Provide the [X, Y] coordinate of the cell's center where the given text is located.  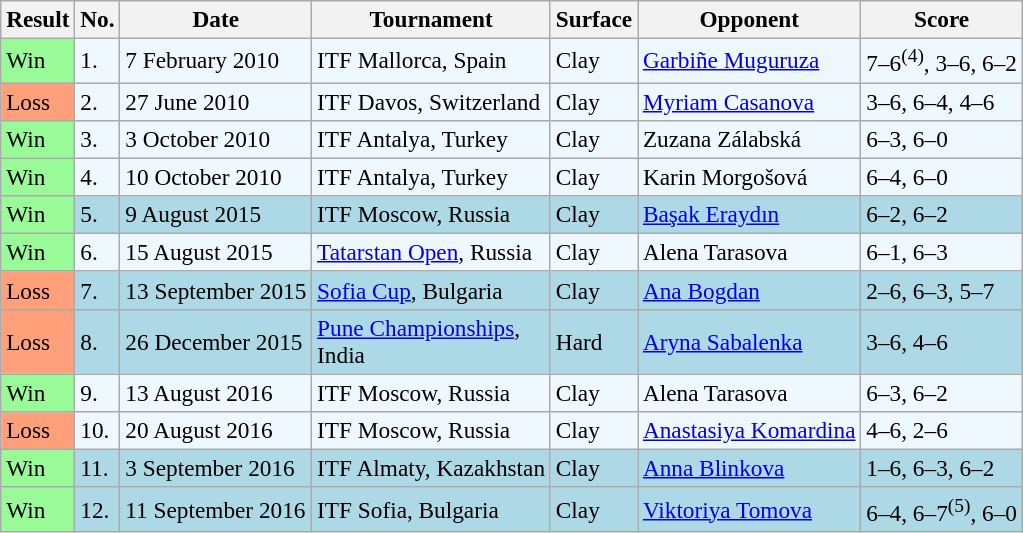
6. [98, 252]
7–6(4), 3–6, 6–2 [942, 60]
9. [98, 393]
4–6, 2–6 [942, 430]
3–6, 4–6 [942, 342]
7. [98, 290]
3 September 2016 [216, 468]
Date [216, 19]
2–6, 6–3, 5–7 [942, 290]
7 February 2010 [216, 60]
ITF Davos, Switzerland [432, 101]
Başak Eraydın [750, 214]
Karin Morgošová [750, 177]
13 August 2016 [216, 393]
ITF Sofia, Bulgaria [432, 509]
15 August 2015 [216, 252]
Hard [594, 342]
Myriam Casanova [750, 101]
6–3, 6–0 [942, 139]
Surface [594, 19]
Sofia Cup, Bulgaria [432, 290]
8. [98, 342]
1–6, 6–3, 6–2 [942, 468]
3–6, 6–4, 4–6 [942, 101]
13 September 2015 [216, 290]
4. [98, 177]
11. [98, 468]
Anna Blinkova [750, 468]
3 October 2010 [216, 139]
6–1, 6–3 [942, 252]
26 December 2015 [216, 342]
6–3, 6–2 [942, 393]
ITF Mallorca, Spain [432, 60]
9 August 2015 [216, 214]
2. [98, 101]
No. [98, 19]
6–4, 6–0 [942, 177]
6–2, 6–2 [942, 214]
Zuzana Zálabská [750, 139]
Tatarstan Open, Russia [432, 252]
Viktoriya Tomova [750, 509]
20 August 2016 [216, 430]
Score [942, 19]
Garbiñe Muguruza [750, 60]
Result [38, 19]
Tournament [432, 19]
Opponent [750, 19]
3. [98, 139]
11 September 2016 [216, 509]
5. [98, 214]
1. [98, 60]
10 October 2010 [216, 177]
Ana Bogdan [750, 290]
Anastasiya Komardina [750, 430]
Pune Championships, India [432, 342]
27 June 2010 [216, 101]
12. [98, 509]
6–4, 6–7(5), 6–0 [942, 509]
Aryna Sabalenka [750, 342]
10. [98, 430]
ITF Almaty, Kazakhstan [432, 468]
